From the cell containing the given text, extract its center point as (X, Y) coordinate. 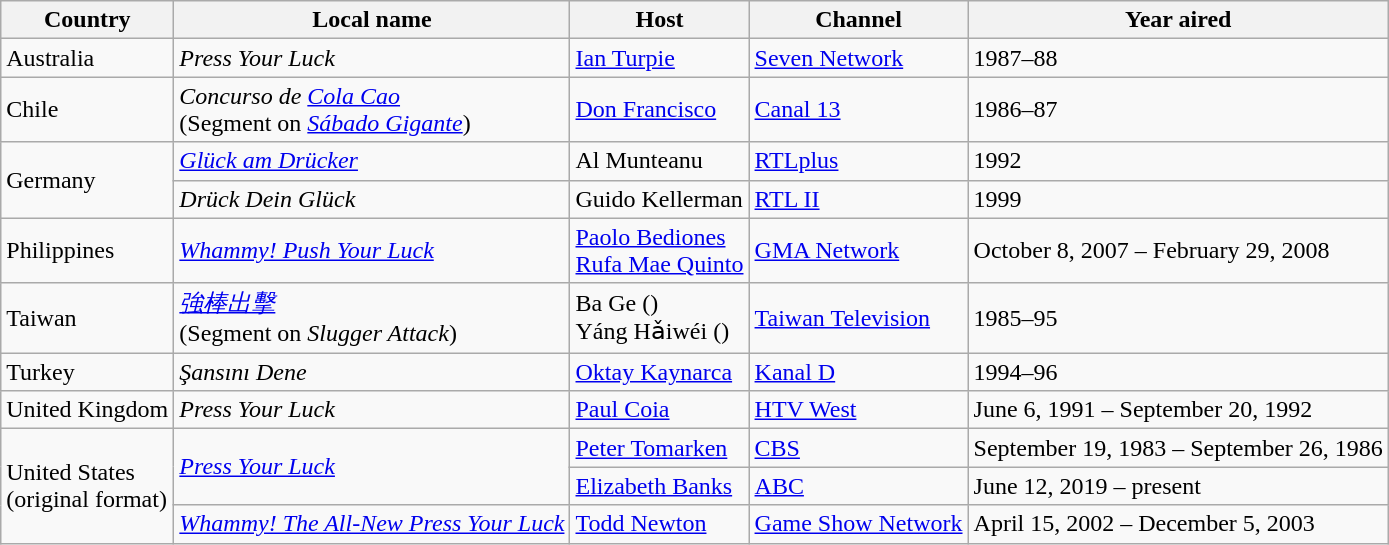
RTL II (858, 199)
1986–87 (1178, 110)
October 8, 2007 – February 29, 2008 (1178, 250)
Whammy! The All-New Press Your Luck (372, 524)
United Kingdom (88, 410)
Host (660, 20)
Turkey (88, 372)
Kanal D (858, 372)
June 6, 1991 – September 20, 1992 (1178, 410)
Year aired (1178, 20)
Glück am Drücker (372, 161)
Game Show Network (858, 524)
1994–96 (1178, 372)
September 19, 1983 – September 26, 1986 (1178, 448)
ABC (858, 486)
Todd Newton (660, 524)
Australia (88, 58)
Paolo BedionesRufa Mae Quinto (660, 250)
Taiwan Television (858, 318)
1985–95 (1178, 318)
Channel (858, 20)
Taiwan (88, 318)
Ian Turpie (660, 58)
Oktay Kaynarca (660, 372)
Peter Tomarken (660, 448)
GMA Network (858, 250)
Şansını Dene (372, 372)
Drück Dein Glück (372, 199)
June 12, 2019 – present (1178, 486)
Ba Ge ()Yáng Hǎiwéi () (660, 318)
Canal 13 (858, 110)
1999 (1178, 199)
1987–88 (1178, 58)
HTV West (858, 410)
Chile (88, 110)
強棒出擊(Segment on Slugger Attack) (372, 318)
Seven Network (858, 58)
Elizabeth Banks (660, 486)
Paul Coia (660, 410)
April 15, 2002 – December 5, 2003 (1178, 524)
1992 (1178, 161)
Whammy! Push Your Luck (372, 250)
Guido Kellerman (660, 199)
Germany (88, 180)
Don Francisco (660, 110)
RTLplus (858, 161)
Al Munteanu (660, 161)
Philippines (88, 250)
United States(original format) (88, 486)
Concurso de Cola Cao(Segment on Sábado Gigante) (372, 110)
Local name (372, 20)
Country (88, 20)
CBS (858, 448)
